Identify which cell holds the provided text, then report its [x, y] central coordinate. 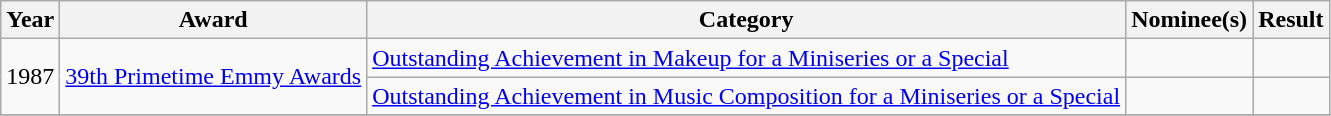
1987 [30, 77]
39th Primetime Emmy Awards [214, 77]
Year [30, 20]
Category [746, 20]
Award [214, 20]
Outstanding Achievement in Makeup for a Miniseries or a Special [746, 58]
Outstanding Achievement in Music Composition for a Miniseries or a Special [746, 96]
Nominee(s) [1190, 20]
Result [1291, 20]
